Capture the cell that displays the provided text and extract its (X, Y) central coordinate. 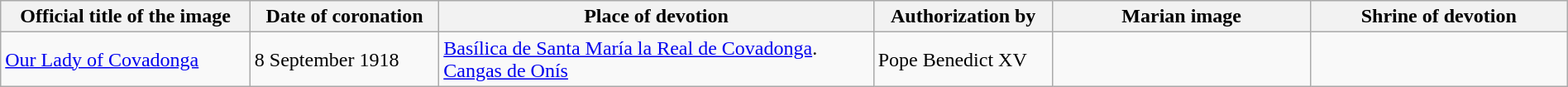
Authorization by (963, 17)
Shrine of devotion (1439, 17)
8 September 1918 (344, 60)
Pope Benedict XV (963, 60)
Place of devotion (657, 17)
Official title of the image (126, 17)
Date of coronation (344, 17)
Marian image (1181, 17)
Our Lady of Covadonga (126, 60)
Basílica de Santa María la Real de Covadonga.Cangas de Onís (657, 60)
